Determine the (x, y) coordinate at the center of the cell enclosing the given text.  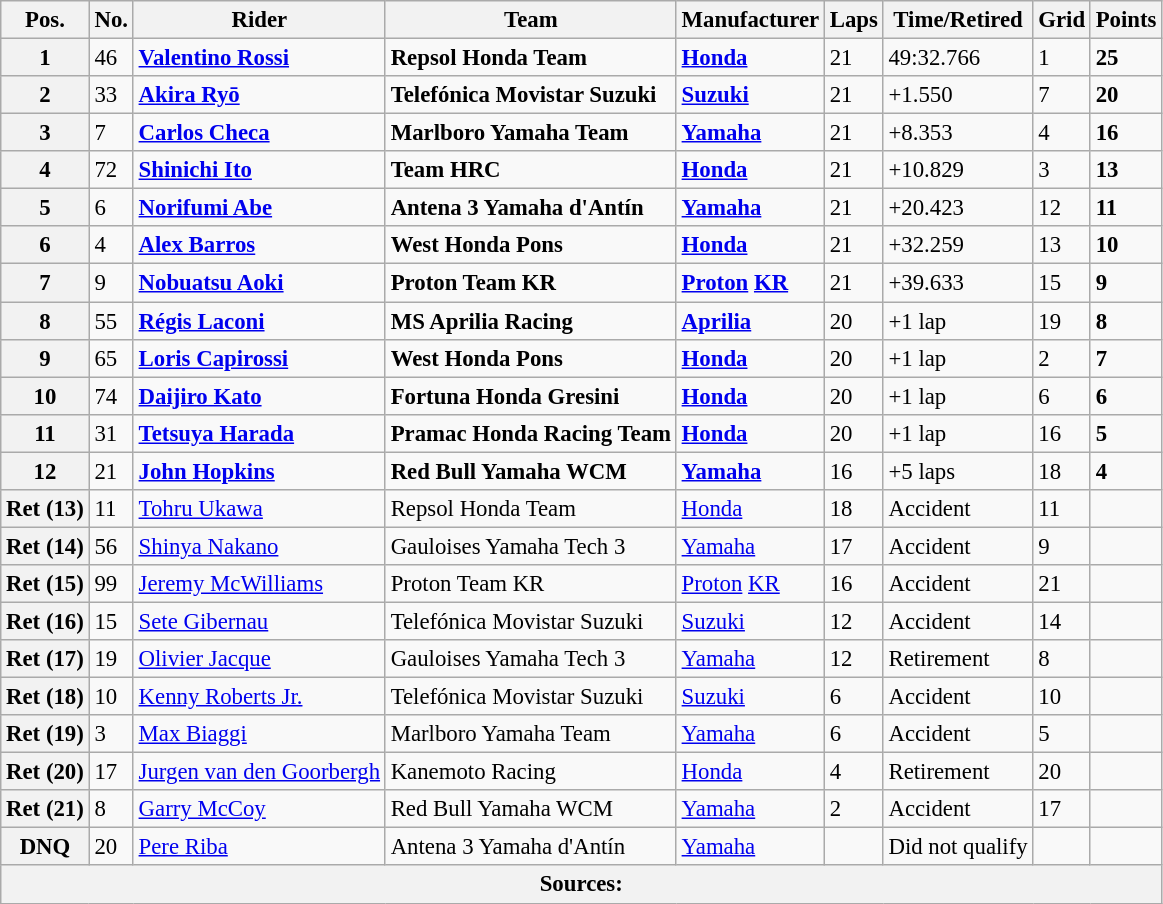
Manufacturer (750, 20)
Olivier Jacque (259, 659)
56 (111, 546)
Jeremy McWilliams (259, 584)
Ret (14) (45, 546)
Ret (16) (45, 621)
Ret (13) (45, 509)
Ret (21) (45, 809)
John Hopkins (259, 471)
Ret (17) (45, 659)
DNQ (45, 847)
Ret (15) (45, 584)
Jurgen van den Goorbergh (259, 772)
+39.633 (958, 283)
49:32.766 (958, 58)
Laps (854, 20)
55 (111, 321)
Did not qualify (958, 847)
Garry McCoy (259, 809)
46 (111, 58)
+32.259 (958, 245)
Tetsuya Harada (259, 433)
Pere Riba (259, 847)
+20.423 (958, 208)
+8.353 (958, 133)
65 (111, 358)
Ret (18) (45, 697)
MS Aprilia Racing (530, 321)
Ret (19) (45, 734)
Aprilia (750, 321)
Team (530, 20)
Grid (1062, 20)
+1.550 (958, 95)
14 (1062, 621)
Shinichi Ito (259, 170)
Loris Capirossi (259, 358)
Akira Ryō (259, 95)
Time/Retired (958, 20)
Pramac Honda Racing Team (530, 433)
Shinya Nakano (259, 546)
Sources: (582, 885)
Régis Laconi (259, 321)
+10.829 (958, 170)
33 (111, 95)
Max Biaggi (259, 734)
Valentino Rossi (259, 58)
Daijiro Kato (259, 396)
Pos. (45, 20)
Nobuatsu Aoki (259, 283)
Alex Barros (259, 245)
Team HRC (530, 170)
Kenny Roberts Jr. (259, 697)
25 (1126, 58)
Sete Gibernau (259, 621)
74 (111, 396)
Kanemoto Racing (530, 772)
Norifumi Abe (259, 208)
Fortuna Honda Gresini (530, 396)
+5 laps (958, 471)
No. (111, 20)
Tohru Ukawa (259, 509)
99 (111, 584)
31 (111, 433)
Rider (259, 20)
Points (1126, 20)
72 (111, 170)
Ret (20) (45, 772)
Carlos Checa (259, 133)
